Identify which cell holds the provided text, then report its (X, Y) central coordinate. 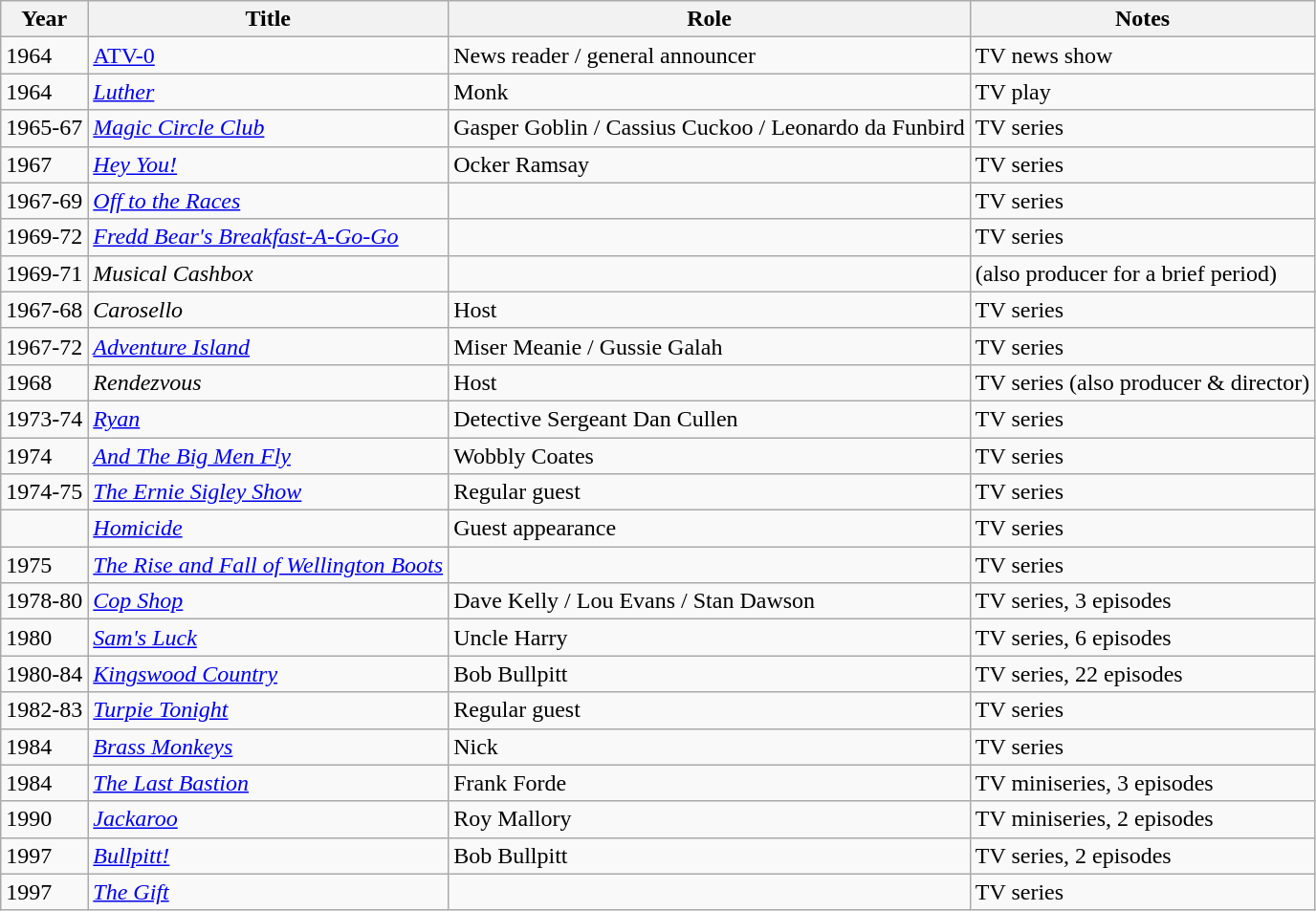
Adventure Island (268, 346)
1974-75 (44, 492)
Rendezvous (268, 382)
Fredd Bear's Breakfast-A-Go-Go (268, 237)
Sam's Luck (268, 638)
TV series, 6 episodes (1142, 638)
1968 (44, 382)
Guest appearance (710, 529)
The Ernie Sigley Show (268, 492)
1967 (44, 164)
1980-84 (44, 674)
Ryan (268, 419)
TV series, 2 episodes (1142, 856)
1975 (44, 565)
ATV-0 (268, 55)
Musical Cashbox (268, 273)
Title (268, 19)
Frank Forde (710, 783)
Off to the Races (268, 201)
TV miniseries, 3 episodes (1142, 783)
1967-69 (44, 201)
Homicide (268, 529)
Uncle Harry (710, 638)
Miser Meanie / Gussie Galah (710, 346)
Bullpitt! (268, 856)
1965-67 (44, 128)
TV play (1142, 92)
News reader / general announcer (710, 55)
Detective Sergeant Dan Cullen (710, 419)
1969-72 (44, 237)
The Last Bastion (268, 783)
Role (710, 19)
TV news show (1142, 55)
1978-80 (44, 601)
TV series, 3 episodes (1142, 601)
TV miniseries, 2 episodes (1142, 819)
TV series (also producer & director) (1142, 382)
Jackaroo (268, 819)
Magic Circle Club (268, 128)
And The Big Men Fly (268, 456)
Dave Kelly / Lou Evans / Stan Dawson (710, 601)
1990 (44, 819)
TV series, 22 episodes (1142, 674)
The Gift (268, 892)
Year (44, 19)
Carosello (268, 310)
1967-68 (44, 310)
1967-72 (44, 346)
Gasper Goblin / Cassius Cuckoo / Leonardo da Funbird (710, 128)
Wobbly Coates (710, 456)
1969-71 (44, 273)
1974 (44, 456)
(also producer for a brief period) (1142, 273)
Ocker Ramsay (710, 164)
The Rise and Fall of Wellington Boots (268, 565)
Hey You! (268, 164)
Turpie Tonight (268, 710)
Monk (710, 92)
1982-83 (44, 710)
Roy Mallory (710, 819)
1980 (44, 638)
Luther (268, 92)
Nick (710, 747)
Cop Shop (268, 601)
Notes (1142, 19)
1973-74 (44, 419)
Kingswood Country (268, 674)
Brass Monkeys (268, 747)
